Search for the cell housing the specified text and yield its (X, Y) center coordinate. 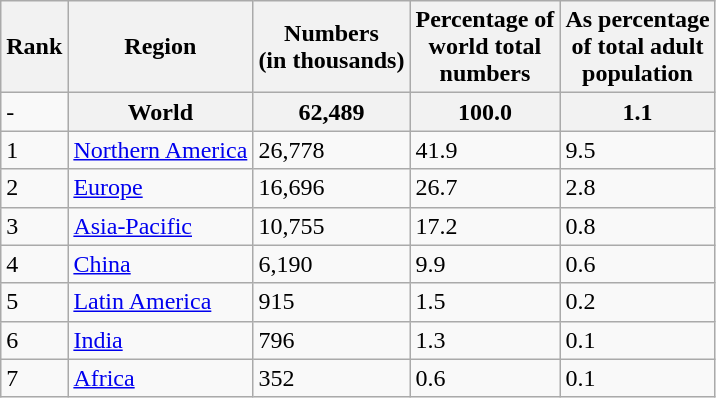
3 (34, 226)
62,489 (332, 112)
World (160, 112)
17.2 (485, 226)
0.2 (638, 302)
7 (34, 378)
As percentageof total adultpopulation (638, 47)
1.3 (485, 340)
2 (34, 188)
Asia-Pacific (160, 226)
Numbers(in thousands) (332, 47)
- (34, 112)
India (160, 340)
5 (34, 302)
1.5 (485, 302)
China (160, 264)
Percentage ofworld totalnumbers (485, 47)
Rank (34, 47)
6 (34, 340)
Europe (160, 188)
Africa (160, 378)
9.5 (638, 150)
Region (160, 47)
16,696 (332, 188)
26,778 (332, 150)
26.7 (485, 188)
915 (332, 302)
4 (34, 264)
0.8 (638, 226)
6,190 (332, 264)
2.8 (638, 188)
10,755 (332, 226)
Northern America (160, 150)
352 (332, 378)
41.9 (485, 150)
9.9 (485, 264)
Latin America (160, 302)
100.0 (485, 112)
1.1 (638, 112)
796 (332, 340)
1 (34, 150)
